Determine the [x, y] coordinate at the center of the cell enclosing the given text.  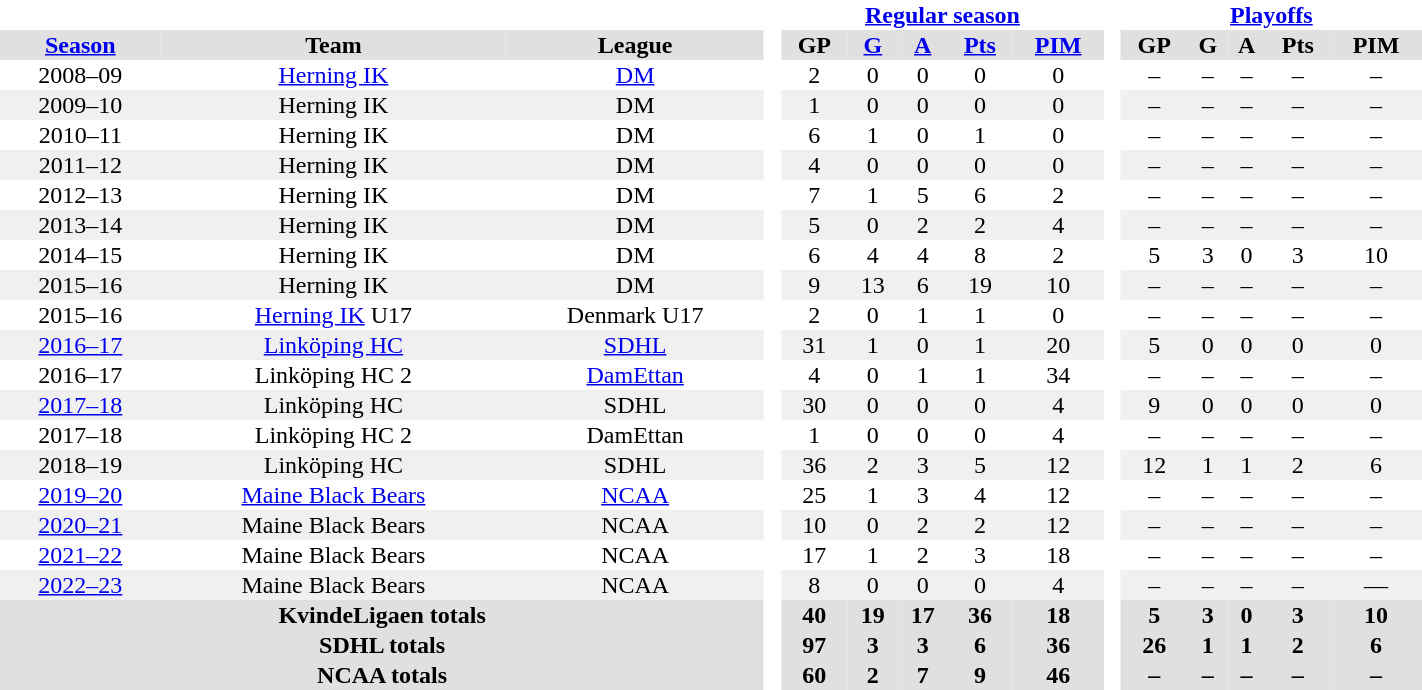
2022–23 [80, 585]
2012–13 [80, 195]
2008–09 [80, 75]
2019–20 [80, 495]
KvindeLigaen totals [382, 615]
Playoffs [1272, 15]
25 [814, 495]
13 [873, 285]
97 [814, 645]
Regular season [942, 15]
2009–10 [80, 105]
Team [334, 45]
2014–15 [80, 255]
46 [1058, 675]
2013–14 [80, 225]
60 [814, 675]
34 [1058, 375]
20 [1058, 345]
Herning IK U17 [334, 315]
— [1376, 585]
40 [814, 615]
2010–11 [80, 135]
26 [1154, 645]
30 [814, 405]
Season [80, 45]
League [635, 45]
2020–21 [80, 525]
2011–12 [80, 165]
NCAA totals [382, 675]
2021–22 [80, 555]
Denmark U17 [635, 315]
2018–19 [80, 465]
SDHL totals [382, 645]
31 [814, 345]
